Extract the (X, Y) coordinate from the center of the cell holding the provided text.  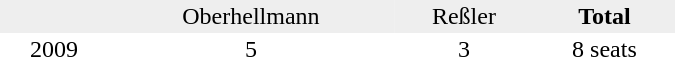
Oberhellmann (251, 16)
Total (604, 16)
Reßler (464, 16)
